Scan for the cell matching the given text and deliver its (X, Y) coordinate at center. 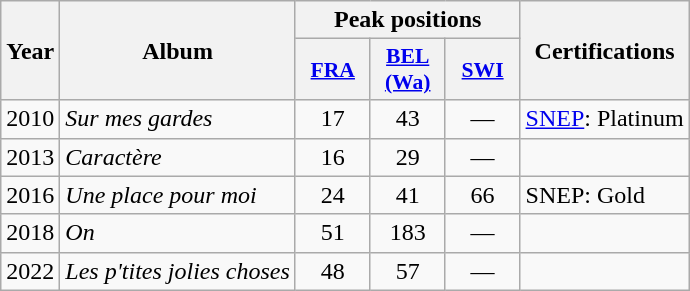
FRA (332, 70)
48 (332, 271)
183 (408, 233)
43 (408, 119)
41 (408, 195)
29 (408, 157)
17 (332, 119)
2022 (30, 271)
BEL(Wa) (408, 70)
Year (30, 50)
Les p'tites jolies choses (178, 271)
66 (482, 195)
57 (408, 271)
Peak positions (408, 20)
2010 (30, 119)
24 (332, 195)
Album (178, 50)
Sur mes gardes (178, 119)
SNEP: Gold (604, 195)
SWI (482, 70)
2018 (30, 233)
2013 (30, 157)
On (178, 233)
Certifications (604, 50)
16 (332, 157)
SNEP: Platinum (604, 119)
51 (332, 233)
2016 (30, 195)
Une place pour moi (178, 195)
Caractère (178, 157)
